Locate the cell with the specified text and output its (x, y) center coordinate. 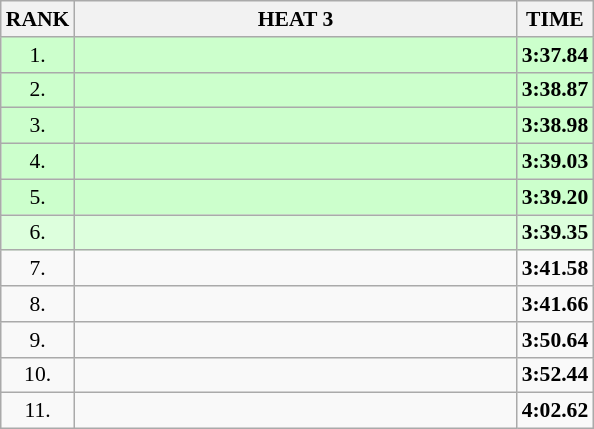
3:37.84 (556, 55)
8. (38, 304)
4. (38, 162)
1. (38, 55)
7. (38, 269)
11. (38, 411)
3:39.03 (556, 162)
10. (38, 375)
3. (38, 126)
9. (38, 340)
3:39.20 (556, 197)
RANK (38, 19)
HEAT 3 (295, 19)
3:38.87 (556, 90)
5. (38, 197)
3:39.35 (556, 233)
3:41.66 (556, 304)
3:50.64 (556, 340)
3:41.58 (556, 269)
4:02.62 (556, 411)
3:38.98 (556, 126)
6. (38, 233)
TIME (556, 19)
3:52.44 (556, 375)
2. (38, 90)
